Locate the cell with the specified text and output its [x, y] center coordinate. 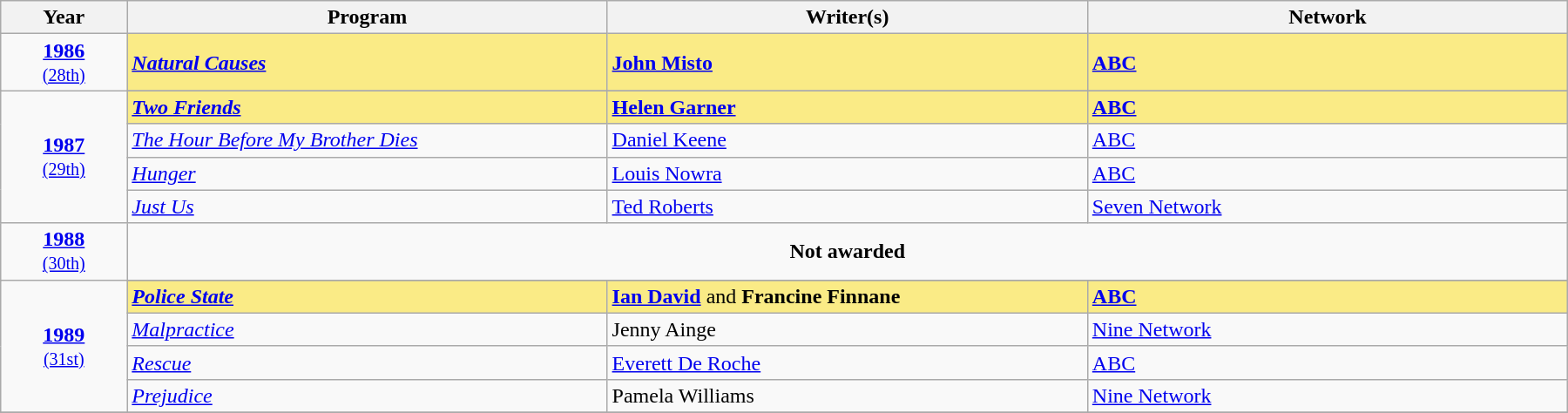
Year [64, 17]
John Misto [847, 63]
Helen Garner [847, 107]
Prejudice [368, 396]
Hunger [368, 173]
Jenny Ainge [847, 329]
The Hour Before My Brother Dies [368, 140]
Not awarded [848, 251]
Malpractice [368, 329]
Everett De Roche [847, 362]
Pamela Williams [847, 396]
Seven Network [1328, 206]
Louis Nowra [847, 173]
Ian David and Francine Finnane [847, 296]
Two Friends [368, 107]
1989(31st) [64, 346]
Writer(s) [847, 17]
Program [368, 17]
Rescue [368, 362]
Just Us [368, 206]
Natural Causes [368, 63]
Police State [368, 296]
Network [1328, 17]
1987(29th) [64, 157]
Ted Roberts [847, 206]
Daniel Keene [847, 140]
1986(28th) [64, 63]
1988(30th) [64, 251]
